Return (x, y) of the center of cell containing provided text 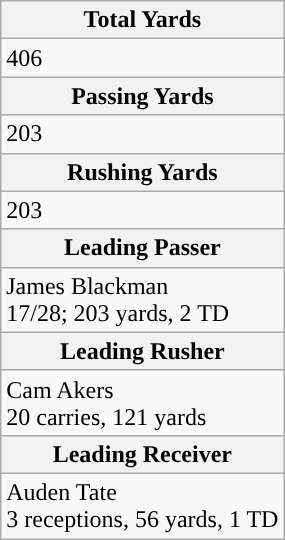
James Blackman17/28; 203 yards, 2 TD (142, 300)
Auden Tate3 receptions, 56 yards, 1 TD (142, 506)
Total Yards (142, 20)
406 (142, 58)
Rushing Yards (142, 172)
Leading Receiver (142, 454)
Passing Yards (142, 96)
Leading Rusher (142, 351)
Leading Passer (142, 248)
Cam Akers20 carries, 121 yards (142, 402)
